Determine the [x, y] coordinate at the center of the cell enclosing the given text.  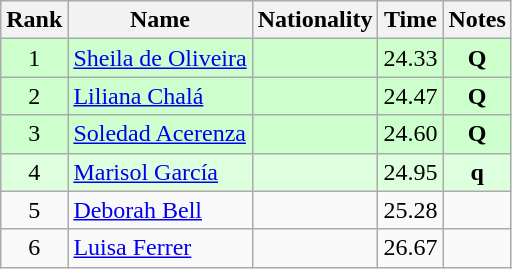
6 [34, 248]
Name [160, 20]
q [477, 172]
Nationality [315, 20]
Liliana Chalá [160, 96]
Marisol García [160, 172]
2 [34, 96]
Time [410, 20]
24.33 [410, 58]
24.60 [410, 134]
24.95 [410, 172]
24.47 [410, 96]
4 [34, 172]
25.28 [410, 210]
Luisa Ferrer [160, 248]
26.67 [410, 248]
3 [34, 134]
Sheila de Oliveira [160, 58]
Notes [477, 20]
Rank [34, 20]
5 [34, 210]
Soledad Acerenza [160, 134]
1 [34, 58]
Deborah Bell [160, 210]
